Scan for the cell matching the given text and deliver its [x, y] coordinate at center. 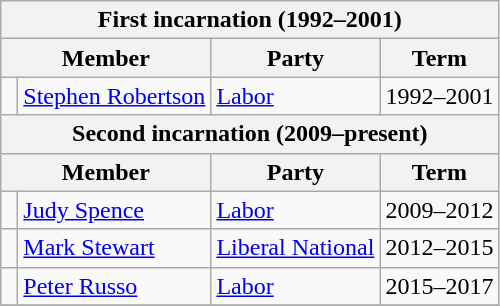
2015–2017 [440, 286]
First incarnation (1992–2001) [250, 20]
Mark Stewart [114, 248]
Stephen Robertson [114, 96]
Judy Spence [114, 210]
Peter Russo [114, 286]
2009–2012 [440, 210]
Liberal National [296, 248]
1992–2001 [440, 96]
2012–2015 [440, 248]
Second incarnation (2009–present) [250, 134]
